Pinpoint the cell where the given text exists, returning its (x, y) midpoint coordinate. 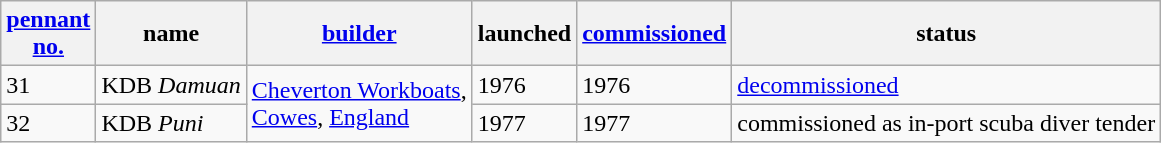
KDB Puni (171, 123)
builder (359, 34)
status (946, 34)
pennantno. (48, 34)
31 (48, 85)
KDB Damuan (171, 85)
Cheverton Workboats,Cowes, England (359, 104)
name (171, 34)
launched (524, 34)
commissioned (654, 34)
decommissioned (946, 85)
commissioned as in-port scuba diver tender (946, 123)
32 (48, 123)
